Return the [X, Y] coordinate for the center point of the cell that contains the specified text.  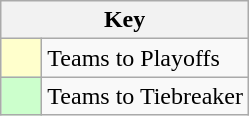
Teams to Tiebreaker [146, 96]
Teams to Playoffs [146, 58]
Key [125, 20]
